Detect which cell encompasses the target text, then output its (x, y) center coordinate. 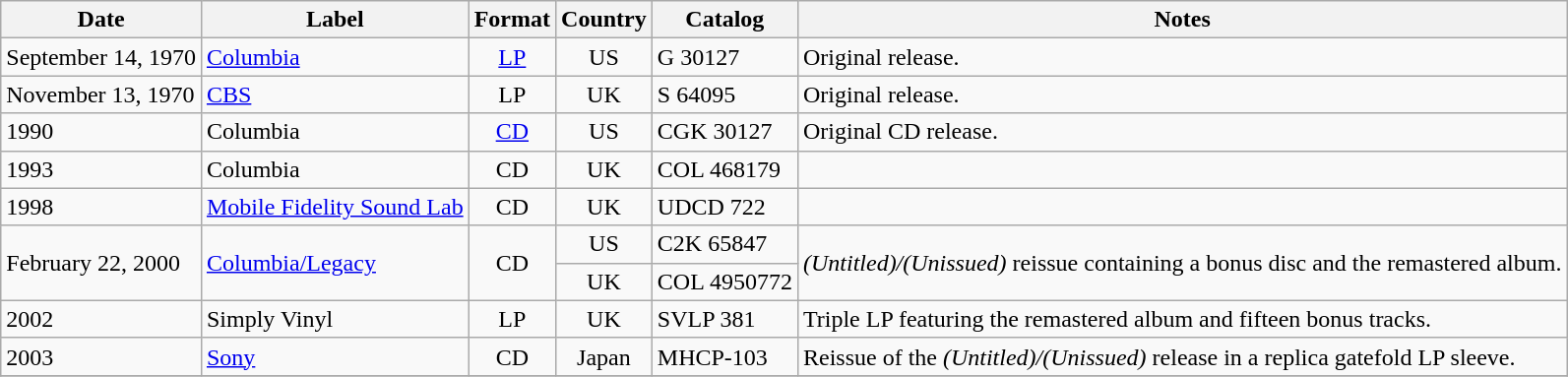
Format (512, 20)
Triple LP featuring the remastered album and fifteen bonus tracks. (1182, 319)
2002 (101, 319)
Japan (604, 356)
Mobile Fidelity Sound Lab (335, 207)
CGK 30127 (724, 132)
1990 (101, 132)
Label (335, 20)
Original CD release. (1182, 132)
Simply Vinyl (335, 319)
Columbia/Legacy (335, 263)
MHCP-103 (724, 356)
1998 (101, 207)
G 30127 (724, 57)
1993 (101, 169)
Sony (335, 356)
CBS (335, 94)
S 64095 (724, 94)
Date (101, 20)
November 13, 1970 (101, 94)
SVLP 381 (724, 319)
September 14, 1970 (101, 57)
UDCD 722 (724, 207)
Country (604, 20)
Notes (1182, 20)
(Untitled)/(Unissued) reissue containing a bonus disc and the remastered album. (1182, 263)
C2K 65847 (724, 244)
Reissue of the (Untitled)/(Unissued) release in a replica gatefold LP sleeve. (1182, 356)
February 22, 2000 (101, 263)
Catalog (724, 20)
2003 (101, 356)
COL 468179 (724, 169)
COL 4950772 (724, 282)
